Return (x, y) of the center of cell containing provided text 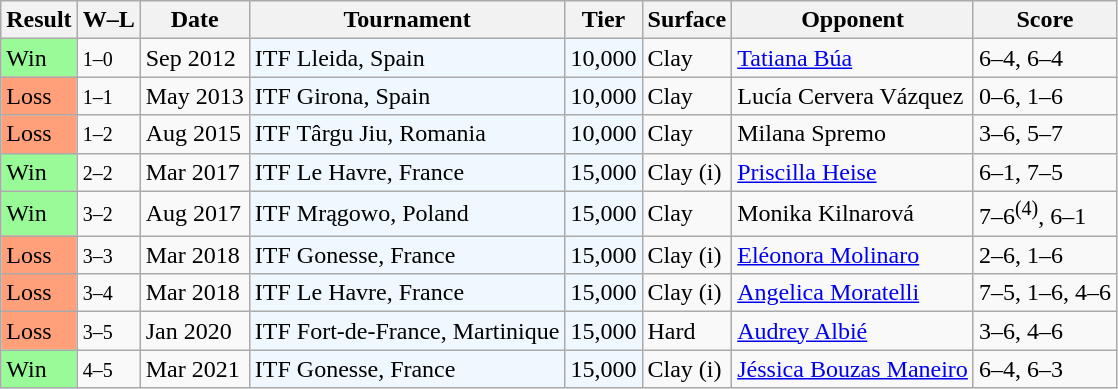
Hard (687, 331)
2–6, 1–6 (1044, 255)
Jéssica Bouzas Maneiro (853, 369)
ITF Girona, Spain (407, 96)
Aug 2017 (194, 214)
Tatiana Búa (853, 58)
3–5 (108, 331)
Milana Spremo (853, 134)
3–6, 4–6 (1044, 331)
ITF Lleida, Spain (407, 58)
6–1, 7–5 (1044, 172)
2–2 (108, 172)
ITF Mrągowo, Poland (407, 214)
Audrey Albié (853, 331)
Tournament (407, 20)
7–5, 1–6, 4–6 (1044, 293)
Result (39, 20)
Opponent (853, 20)
Lucía Cervera Vázquez (853, 96)
1–2 (108, 134)
Date (194, 20)
1–0 (108, 58)
Monika Kilnarová (853, 214)
Surface (687, 20)
3–6, 5–7 (1044, 134)
6–4, 6–4 (1044, 58)
3–4 (108, 293)
ITF Fort-de-France, Martinique (407, 331)
6–4, 6–3 (1044, 369)
ITF Târgu Jiu, Romania (407, 134)
4–5 (108, 369)
1–1 (108, 96)
7–6(4), 6–1 (1044, 214)
Score (1044, 20)
0–6, 1–6 (1044, 96)
May 2013 (194, 96)
Eléonora Molinaro (853, 255)
W–L (108, 20)
Tier (604, 20)
Aug 2015 (194, 134)
Jan 2020 (194, 331)
Sep 2012 (194, 58)
3–2 (108, 214)
Angelica Moratelli (853, 293)
3–3 (108, 255)
Mar 2017 (194, 172)
Mar 2021 (194, 369)
Priscilla Heise (853, 172)
